Locate the cell with the specified text and output its (X, Y) center coordinate. 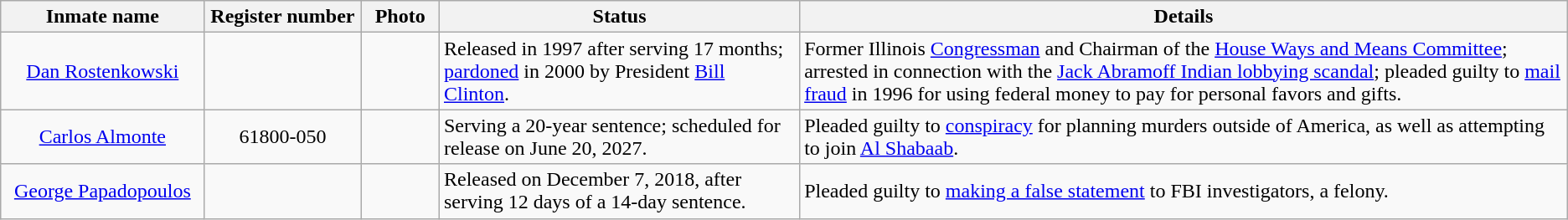
Register number (283, 17)
Status (619, 17)
Pleaded guilty to conspiracy for planning murders outside of America, as well as attempting to join Al Shabaab. (1184, 137)
61800-050 (283, 137)
Released in 1997 after serving 17 months; pardoned in 2000 by President Bill Clinton. (619, 71)
Pleaded guilty to making a false statement to FBI investigators, a felony. (1184, 191)
Photo (400, 17)
Dan Rostenkowski (102, 71)
Serving a 20-year sentence; scheduled for release on June 20, 2027. (619, 137)
Released on December 7, 2018, after serving 12 days of a 14-day sentence. (619, 191)
Details (1184, 17)
Inmate name (102, 17)
Carlos Almonte (102, 137)
George Papadopoulos (102, 191)
